Detect which cell encompasses the target text, then output its (x, y) center coordinate. 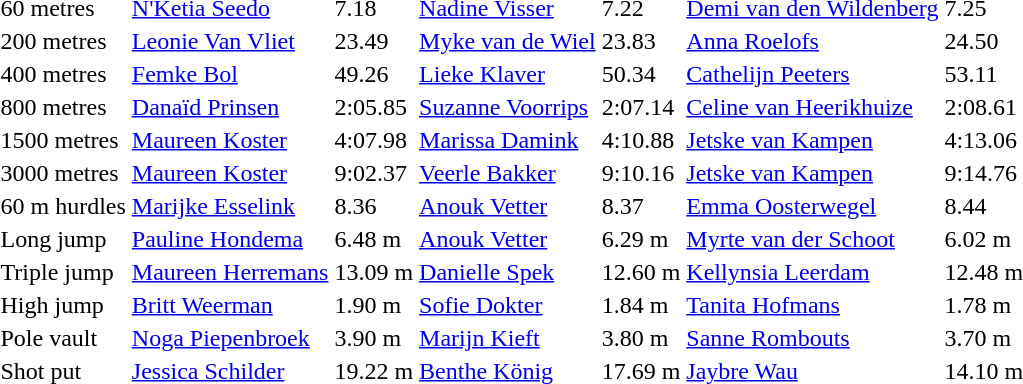
Emma Oosterwegel (812, 206)
Marijke Esselink (230, 206)
50.34 (641, 74)
23.49 (374, 41)
12.60 m (641, 272)
Sofie Dokter (508, 305)
Marissa Damink (508, 140)
Danielle Spek (508, 272)
Maureen Herremans (230, 272)
Noga Piepenbroek (230, 338)
13.09 m (374, 272)
Kellynsia Leerdam (812, 272)
8.36 (374, 206)
Myke van de Wiel (508, 41)
Tanita Hofmans (812, 305)
Sanne Rombouts (812, 338)
2:05.85 (374, 107)
Anna Roelofs (812, 41)
Suzanne Voorrips (508, 107)
8.37 (641, 206)
23.83 (641, 41)
9:02.37 (374, 173)
4:07.98 (374, 140)
3.90 m (374, 338)
Marijn Kieft (508, 338)
6.29 m (641, 239)
Femke Bol (230, 74)
Pauline Hondema (230, 239)
Lieke Klaver (508, 74)
9:10.16 (641, 173)
2:07.14 (641, 107)
6.48 m (374, 239)
4:10.88 (641, 140)
Leonie Van Vliet (230, 41)
1.84 m (641, 305)
Britt Weerman (230, 305)
Cathelijn Peeters (812, 74)
Danaïd Prinsen (230, 107)
Celine van Heerikhuize (812, 107)
3.80 m (641, 338)
49.26 (374, 74)
Myrte van der Schoot (812, 239)
Veerle Bakker (508, 173)
1.90 m (374, 305)
